Determine the (X, Y) coordinate at the center of the cell enclosing the given text.  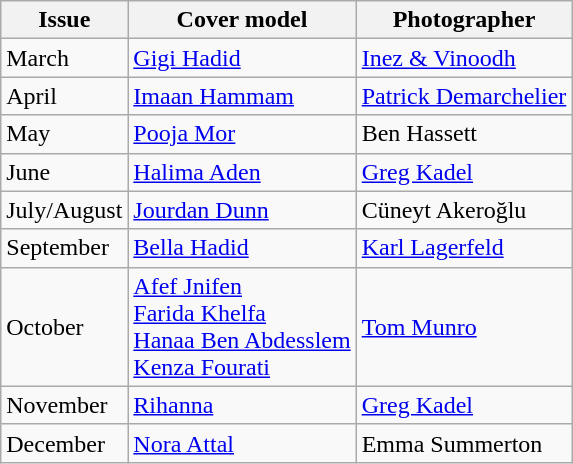
Cover model (242, 20)
September (64, 248)
December (64, 443)
Tom Munro (464, 326)
Halima Aden (242, 172)
Nora Attal (242, 443)
Karl Lagerfeld (464, 248)
Patrick Demarchelier (464, 96)
Imaan Hammam (242, 96)
Emma Summerton (464, 443)
Afef JnifenFarida KhelfaHanaa Ben AbdesslemKenza Fourati (242, 326)
Gigi Hadid (242, 58)
Inez & Vinoodh (464, 58)
May (64, 134)
Ben Hassett (464, 134)
July/August (64, 210)
Bella Hadid (242, 248)
Issue (64, 20)
Cüneyt Akeroğlu (464, 210)
Photographer (464, 20)
October (64, 326)
November (64, 405)
Jourdan Dunn (242, 210)
Rihanna (242, 405)
April (64, 96)
June (64, 172)
March (64, 58)
Pooja Mor (242, 134)
